Scan for the cell matching the given text and deliver its [X, Y] coordinate at center. 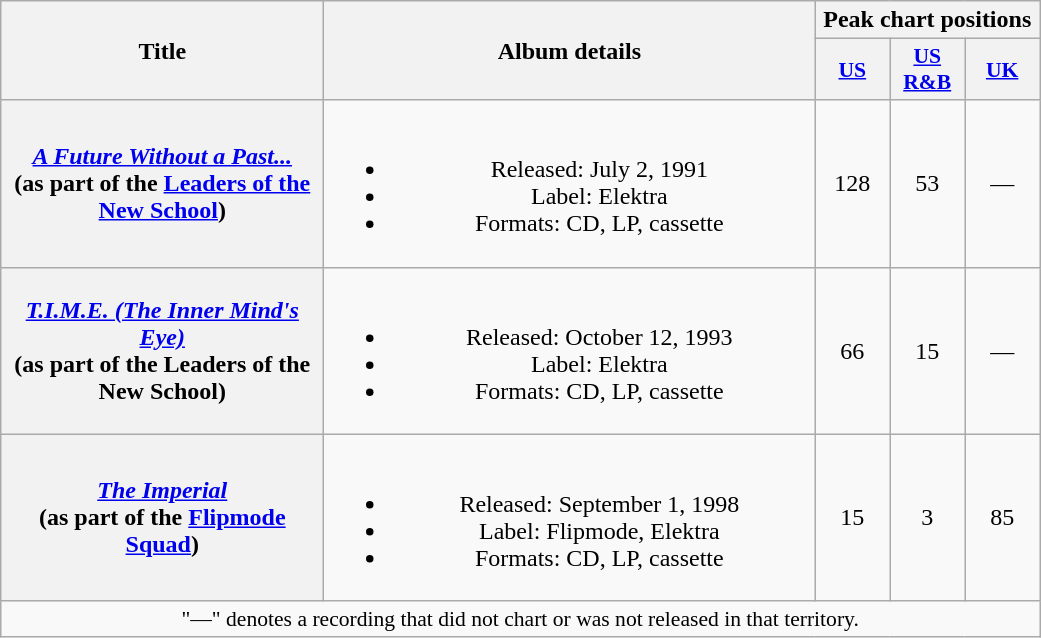
Released: September 1, 1998Label: Flipmode, ElektraFormats: CD, LP, cassette [570, 518]
3 [928, 518]
66 [852, 350]
The Imperial(as part of the Flipmode Squad) [162, 518]
US [852, 70]
A Future Without a Past...(as part of the Leaders of the New School) [162, 184]
85 [1002, 518]
UK [1002, 70]
USR&B [928, 70]
128 [852, 184]
Album details [570, 50]
Peak chart positions [928, 20]
53 [928, 184]
Released: October 12, 1993Label: ElektraFormats: CD, LP, cassette [570, 350]
T.I.M.E. (The Inner Mind's Eye)(as part of the Leaders of the New School) [162, 350]
Title [162, 50]
"—" denotes a recording that did not chart or was not released in that territory. [520, 619]
Released: July 2, 1991Label: ElektraFormats: CD, LP, cassette [570, 184]
